Pinpoint the cell where the given text exists, returning its (X, Y) midpoint coordinate. 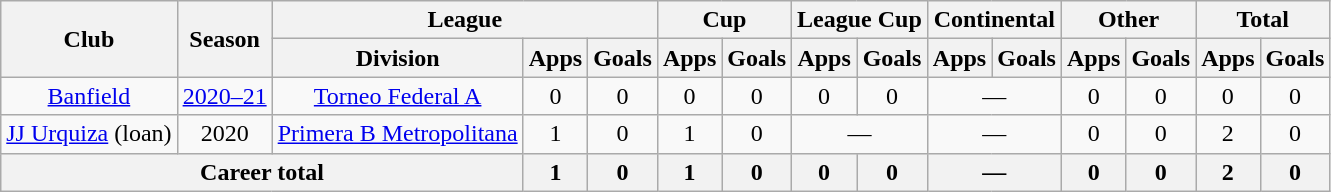
Banfield (89, 96)
Season (224, 39)
Total (1263, 20)
Primera B Metropolitana (398, 134)
Cup (724, 20)
Division (398, 58)
2020 (224, 134)
JJ Urquiza (loan) (89, 134)
Torneo Federal A (398, 96)
Club (89, 39)
Career total (262, 172)
League (464, 20)
Continental (994, 20)
Other (1128, 20)
2020–21 (224, 96)
League Cup (860, 20)
